Identify which cell holds the provided text, then report its [X, Y] central coordinate. 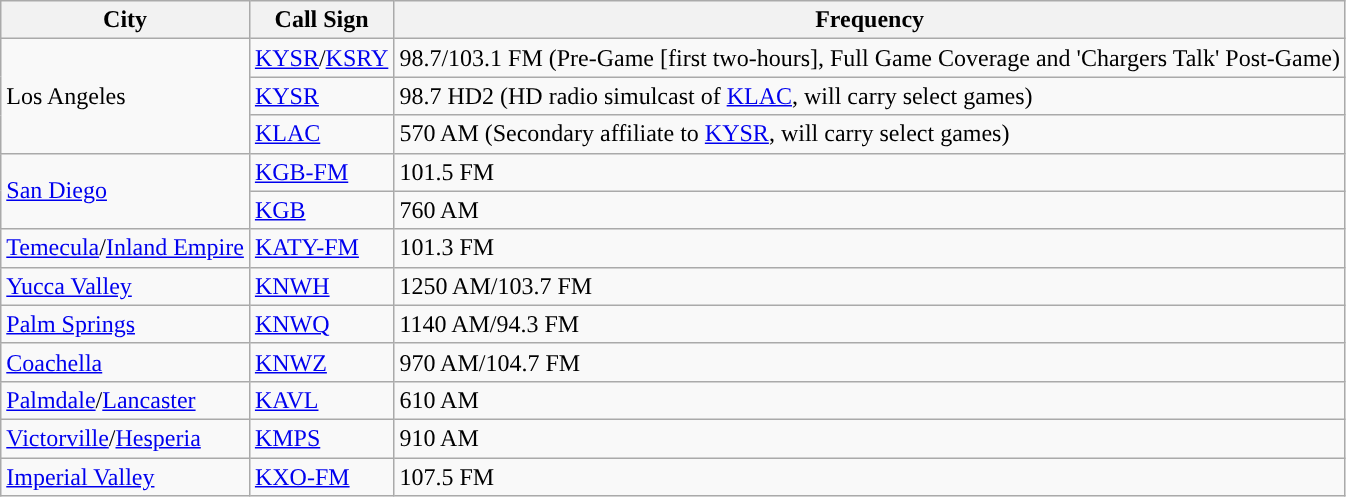
Frequency [870, 20]
KAVL [321, 400]
101.3 FM [870, 248]
Yucca Valley [126, 286]
910 AM [870, 438]
760 AM [870, 210]
Palmdale/Lancaster [126, 400]
970 AM/104.7 FM [870, 362]
KXO-FM [321, 477]
Call Sign [321, 20]
KGB-FM [321, 172]
KGB [321, 210]
San Diego [126, 191]
1250 AM/103.7 FM [870, 286]
KATY-FM [321, 248]
KYSR [321, 96]
KLAC [321, 134]
Victorville/Hesperia [126, 438]
Coachella [126, 362]
KMPS [321, 438]
KNWH [321, 286]
107.5 FM [870, 477]
610 AM [870, 400]
Temecula/Inland Empire [126, 248]
City [126, 20]
Imperial Valley [126, 477]
570 AM (Secondary affiliate to KYSR, will carry select games) [870, 134]
KYSR/KSRY [321, 58]
KNWZ [321, 362]
1140 AM/94.3 FM [870, 324]
101.5 FM [870, 172]
98.7/103.1 FM (Pre-Game [first two-hours], Full Game Coverage and 'Chargers Talk' Post-Game) [870, 58]
98.7 HD2 (HD radio simulcast of KLAC, will carry select games) [870, 96]
Palm Springs [126, 324]
KNWQ [321, 324]
Los Angeles [126, 96]
